Return [X, Y] of the center of cell containing provided text 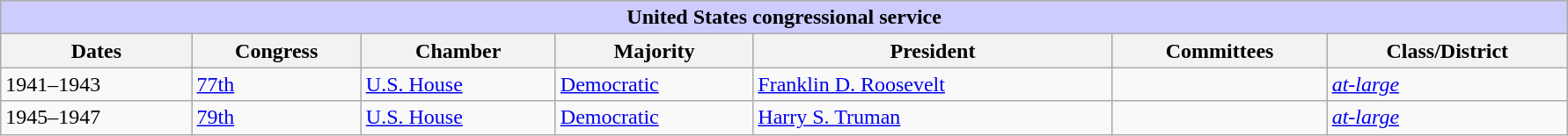
Harry S. Truman [933, 118]
President [933, 51]
79th [276, 118]
Franklin D. Roosevelt [933, 84]
Committees [1220, 51]
Class/District [1447, 51]
77th [276, 84]
Congress [276, 51]
1945–1947 [97, 118]
Dates [97, 51]
Chamber [458, 51]
United States congressional service [785, 18]
Majority [655, 51]
1941–1943 [97, 84]
